Provide the [X, Y] coordinate of the cell's center where the given text is located.  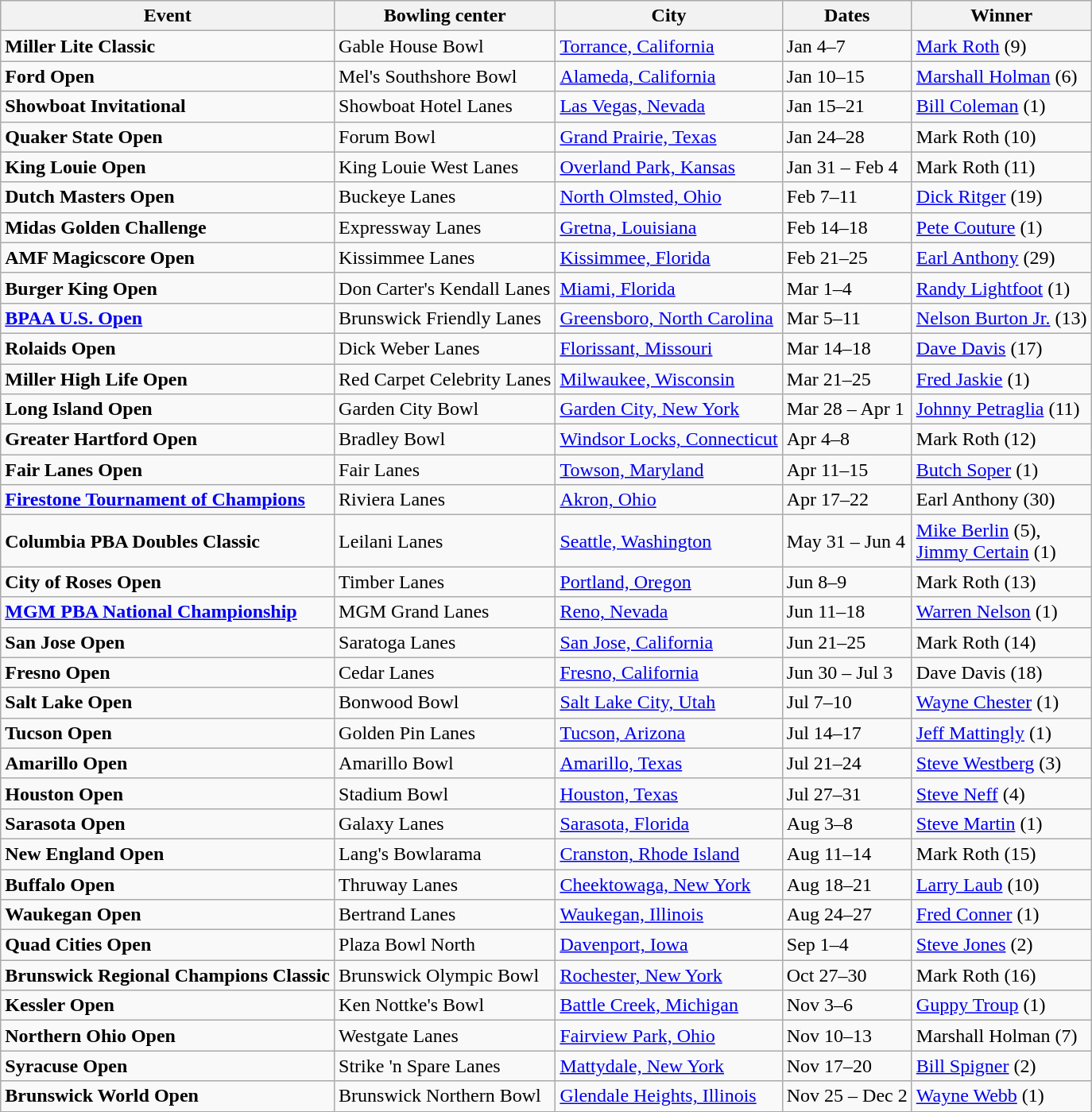
BPAA U.S. Open [168, 318]
Nelson Burton Jr. (13) [1001, 318]
Mar 1–4 [847, 288]
Bill Coleman (1) [1001, 107]
Marshall Holman (7) [1001, 1036]
San Jose, California [669, 642]
Aug 11–14 [847, 854]
Feb 21–25 [847, 258]
Earl Anthony (29) [1001, 258]
Waukegan Open [168, 915]
Mark Roth (9) [1001, 46]
Miller Lite Classic [168, 46]
Akron, Ohio [669, 500]
Forum Bowl [445, 137]
Brunswick Olympic Bowl [445, 975]
Steve Martin (1) [1001, 823]
Expressway Lanes [445, 227]
Columbia PBA Doubles Classic [168, 541]
May 31 – Jun 4 [847, 541]
Timber Lanes [445, 582]
Salt Lake City, Utah [669, 703]
Bill Spigner (2) [1001, 1066]
Dick Weber Lanes [445, 348]
AMF Magicscore Open [168, 258]
Rolaids Open [168, 348]
Cheektowaga, New York [669, 885]
Windsor Locks, Connecticut [669, 440]
Garden City, New York [669, 409]
Sep 1–4 [847, 945]
Fresno Open [168, 672]
Houston Open [168, 793]
Bowling center [445, 16]
Bertrand Lanes [445, 915]
Kissimmee, Florida [669, 258]
Grand Prairie, Texas [669, 137]
Jul 14–17 [847, 733]
Butch Soper (1) [1001, 470]
King Louie West Lanes [445, 167]
Marshall Holman (6) [1001, 76]
Westgate Lanes [445, 1036]
North Olmsted, Ohio [669, 197]
Milwaukee, Wisconsin [669, 379]
Lang's Bowlarama [445, 854]
Johnny Petraglia (11) [1001, 409]
Earl Anthony (30) [1001, 500]
Apr 4–8 [847, 440]
Nov 10–13 [847, 1036]
Burger King Open [168, 288]
Davenport, Iowa [669, 945]
Las Vegas, Nevada [669, 107]
Brunswick Regional Champions Classic [168, 975]
Waukegan, Illinois [669, 915]
Leilani Lanes [445, 541]
Torrance, California [669, 46]
Battle Creek, Michigan [669, 1005]
Dates [847, 16]
Mar 21–25 [847, 379]
Thruway Lanes [445, 885]
Kessler Open [168, 1005]
Showboat Invitational [168, 107]
King Louie Open [168, 167]
Mark Roth (16) [1001, 975]
Cranston, Rhode Island [669, 854]
Reno, Nevada [669, 612]
Jun 11–18 [847, 612]
Mark Roth (10) [1001, 137]
Wayne Chester (1) [1001, 703]
Wayne Webb (1) [1001, 1096]
Mark Roth (11) [1001, 167]
Jeff Mattingly (1) [1001, 733]
Aug 24–27 [847, 915]
Mark Roth (12) [1001, 440]
Sarasota, Florida [669, 823]
Amarillo Bowl [445, 763]
Pete Couture (1) [1001, 227]
Red Carpet Celebrity Lanes [445, 379]
Salt Lake Open [168, 703]
Golden Pin Lanes [445, 733]
Feb 14–18 [847, 227]
Brunswick Friendly Lanes [445, 318]
Portland, Oregon [669, 582]
Dutch Masters Open [168, 197]
Jun 8–9 [847, 582]
Long Island Open [168, 409]
Galaxy Lanes [445, 823]
Gretna, Louisiana [669, 227]
Dave Davis (17) [1001, 348]
Mar 28 – Apr 1 [847, 409]
Bonwood Bowl [445, 703]
Plaza Bowl North [445, 945]
Nov 3–6 [847, 1005]
Gable House Bowl [445, 46]
City of Roses Open [168, 582]
Bradley Bowl [445, 440]
Oct 27–30 [847, 975]
Dave Davis (18) [1001, 672]
Quad Cities Open [168, 945]
Mel's Southshore Bowl [445, 76]
Brunswick Northern Bowl [445, 1096]
Fair Lanes [445, 470]
MGM PBA National Championship [168, 612]
Mark Roth (15) [1001, 854]
Jun 21–25 [847, 642]
Jan 15–21 [847, 107]
Guppy Troup (1) [1001, 1005]
Stadium Bowl [445, 793]
Towson, Maryland [669, 470]
Apr 17–22 [847, 500]
Fresno, California [669, 672]
Steve Neff (4) [1001, 793]
Jan 24–28 [847, 137]
Amarillo, Texas [669, 763]
San Jose Open [168, 642]
MGM Grand Lanes [445, 612]
Mar 14–18 [847, 348]
Feb 7–11 [847, 197]
Midas Golden Challenge [168, 227]
Cedar Lanes [445, 672]
Tucson, Arizona [669, 733]
Garden City Bowl [445, 409]
Jul 27–31 [847, 793]
Mark Roth (13) [1001, 582]
Steve Jones (2) [1001, 945]
Showboat Hotel Lanes [445, 107]
Mark Roth (14) [1001, 642]
Houston, Texas [669, 793]
Fred Jaskie (1) [1001, 379]
Kissimmee Lanes [445, 258]
Miami, Florida [669, 288]
Alameda, California [669, 76]
Overland Park, Kansas [669, 167]
Jan 31 – Feb 4 [847, 167]
Tucson Open [168, 733]
Miller High Life Open [168, 379]
Jul 21–24 [847, 763]
Strike 'n Spare Lanes [445, 1066]
Seattle, Washington [669, 541]
Florissant, Missouri [669, 348]
Saratoga Lanes [445, 642]
Don Carter's Kendall Lanes [445, 288]
Nov 17–20 [847, 1066]
Aug 18–21 [847, 885]
Jan 4–7 [847, 46]
Winner [1001, 16]
Glendale Heights, Illinois [669, 1096]
Riviera Lanes [445, 500]
Nov 25 – Dec 2 [847, 1096]
Ford Open [168, 76]
Quaker State Open [168, 137]
New England Open [168, 854]
Fairview Park, Ohio [669, 1036]
Dick Ritger (19) [1001, 197]
Fred Conner (1) [1001, 915]
Brunswick World Open [168, 1096]
Aug 3–8 [847, 823]
Ken Nottke's Bowl [445, 1005]
City [669, 16]
Mattydale, New York [669, 1066]
Larry Laub (10) [1001, 885]
Mar 5–11 [847, 318]
Buckeye Lanes [445, 197]
Rochester, New York [669, 975]
Amarillo Open [168, 763]
Jan 10–15 [847, 76]
Jun 30 – Jul 3 [847, 672]
Warren Nelson (1) [1001, 612]
Event [168, 16]
Steve Westberg (3) [1001, 763]
Mike Berlin (5),Jimmy Certain (1) [1001, 541]
Apr 11–15 [847, 470]
Sarasota Open [168, 823]
Jul 7–10 [847, 703]
Northern Ohio Open [168, 1036]
Buffalo Open [168, 885]
Greensboro, North Carolina [669, 318]
Fair Lanes Open [168, 470]
Randy Lightfoot (1) [1001, 288]
Greater Hartford Open [168, 440]
Syracuse Open [168, 1066]
Firestone Tournament of Champions [168, 500]
